Identify which cell holds the provided text, then report its [x, y] central coordinate. 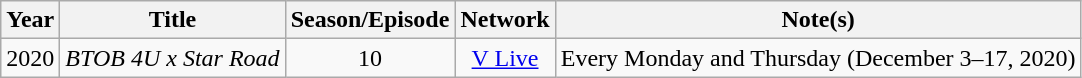
Title [172, 20]
Every Monday and Thursday (December 3–17, 2020) [818, 58]
Network [505, 20]
Season/Episode [370, 20]
V Live [505, 58]
Note(s) [818, 20]
10 [370, 58]
BTOB 4U x Star Road [172, 58]
Year [30, 20]
2020 [30, 58]
